Detect which cell encompasses the target text, then output its [X, Y] center coordinate. 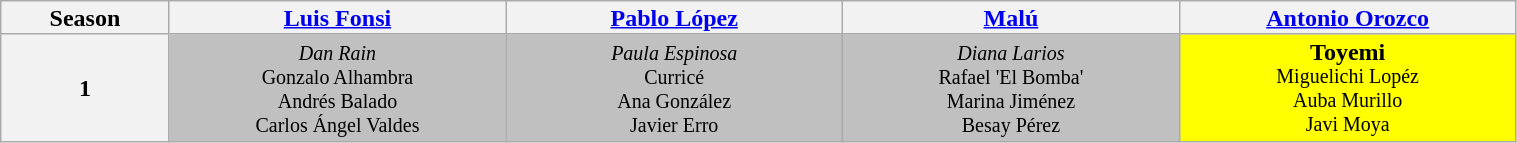
ToyemiMiguelichi LopézAuba MurilloJavi Moya [1348, 88]
Dan RainGonzalo Alhambra Andrés BaladoCarlos Ángel Valdes [338, 88]
Season [85, 18]
Pablo López [674, 18]
Malú [1012, 18]
Luis Fonsi [338, 18]
Antonio Orozco [1348, 18]
Diana LariosRafael 'El Bomba'Marina JiménezBesay Pérez [1012, 88]
Paula EspinosaCurricéAna González Javier Erro [674, 88]
1 [85, 88]
